Provide the [X, Y] coordinate of the cell's center where the given text is located.  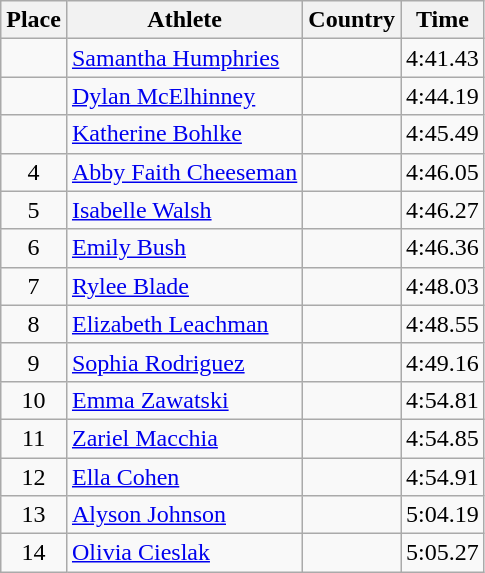
Sophia Rodriguez [184, 362]
4:54.85 [443, 438]
Zariel Macchia [184, 438]
13 [34, 515]
4:49.16 [443, 362]
8 [34, 324]
Katherine Bohlke [184, 134]
Isabelle Walsh [184, 210]
4:54.91 [443, 477]
Emily Bush [184, 248]
Samantha Humphries [184, 58]
7 [34, 286]
4:41.43 [443, 58]
4:48.55 [443, 324]
6 [34, 248]
Abby Faith Cheeseman [184, 172]
4:46.05 [443, 172]
Ella Cohen [184, 477]
4:48.03 [443, 286]
12 [34, 477]
9 [34, 362]
4:54.81 [443, 400]
14 [34, 553]
Olivia Cieslak [184, 553]
10 [34, 400]
Athlete [184, 20]
5 [34, 210]
4 [34, 172]
Place [34, 20]
Dylan McElhinney [184, 96]
4:45.49 [443, 134]
4:44.19 [443, 96]
4:46.27 [443, 210]
11 [34, 438]
Country [352, 20]
Emma Zawatski [184, 400]
4:46.36 [443, 248]
Alyson Johnson [184, 515]
Time [443, 20]
Elizabeth Leachman [184, 324]
Rylee Blade [184, 286]
5:04.19 [443, 515]
5:05.27 [443, 553]
